Identify which cell holds the provided text, then report its [x, y] central coordinate. 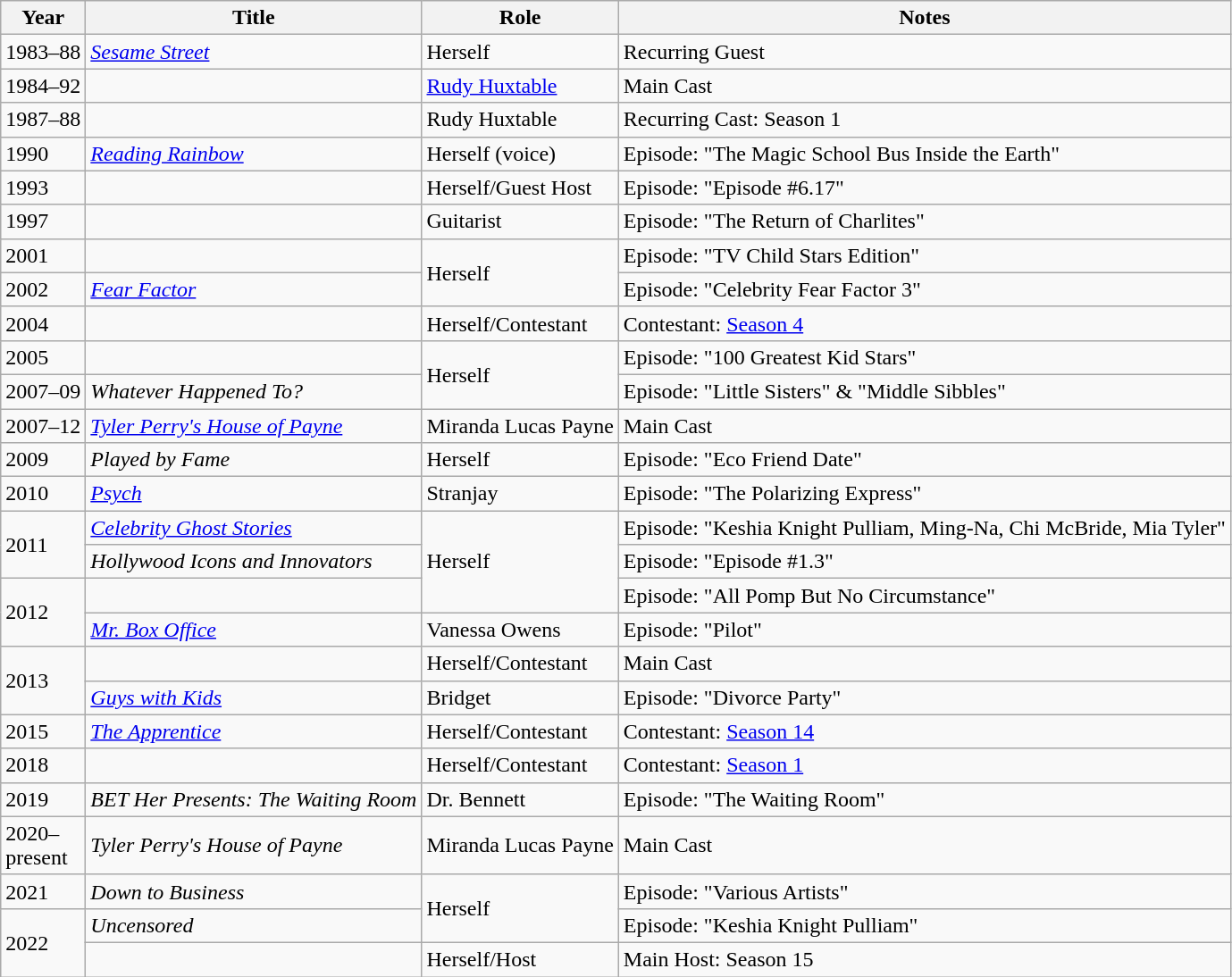
2007–09 [43, 391]
Episode: "Little Sisters" & "Middle Sibbles" [924, 391]
Contestant: Season 4 [924, 323]
Reading Rainbow [254, 154]
Episode: "The Magic School Bus Inside the Earth" [924, 154]
Episode: "The Waiting Room" [924, 799]
1983–88 [43, 52]
1997 [43, 221]
Year [43, 18]
Down to Business [254, 891]
1993 [43, 188]
1990 [43, 154]
2001 [43, 255]
Episode: "100 Greatest Kid Stars" [924, 357]
2002 [43, 289]
BET Her Presents: The Waiting Room [254, 799]
2013 [43, 681]
Fear Factor [254, 289]
Sesame Street [254, 52]
Episode: "Divorce Party" [924, 697]
Celebrity Ghost Stories [254, 528]
Bridget [520, 697]
Uncensored [254, 925]
Mr. Box Office [254, 630]
Episode: "Pilot" [924, 630]
Guitarist [520, 221]
Episode: "Eco Friend Date" [924, 460]
2007–12 [43, 426]
Main Host: Season 15 [924, 959]
2021 [43, 891]
2018 [43, 765]
Herself (voice) [520, 154]
The Apprentice [254, 731]
Whatever Happened To? [254, 391]
2020–present [43, 845]
Title [254, 18]
Episode: "The Polarizing Express" [924, 494]
Herself/Guest Host [520, 188]
Episode: "Keshia Knight Pulliam" [924, 925]
2004 [43, 323]
Stranjay [520, 494]
Episode: "Various Artists" [924, 891]
Played by Fame [254, 460]
Recurring Cast: Season 1 [924, 120]
Role [520, 18]
Episode: "All Pomp But No Circumstance" [924, 596]
Episode: "Episode #6.17" [924, 188]
2010 [43, 494]
Episode: "Keshia Knight Pulliam, Ming-Na, Chi McBride, Mia Tyler" [924, 528]
Vanessa Owens [520, 630]
1984–92 [43, 86]
2019 [43, 799]
Dr. Bennett [520, 799]
Psych [254, 494]
2012 [43, 613]
2009 [43, 460]
2011 [43, 545]
Contestant: Season 1 [924, 765]
Herself/Host [520, 959]
Episode: "The Return of Charlites" [924, 221]
2015 [43, 731]
2022 [43, 942]
1987–88 [43, 120]
Episode: "Celebrity Fear Factor 3" [924, 289]
Recurring Guest [924, 52]
2005 [43, 357]
Episode: "TV Child Stars Edition" [924, 255]
Guys with Kids [254, 697]
Hollywood Icons and Innovators [254, 562]
Contestant: Season 14 [924, 731]
Episode: "Episode #1.3" [924, 562]
Notes [924, 18]
